Identify which cell holds the provided text, then report its [X, Y] central coordinate. 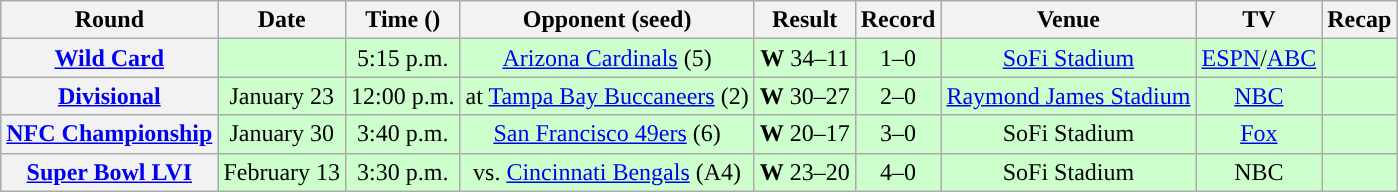
Super Bowl LVI [110, 172]
2–0 [898, 96]
Arizona Cardinals (5) [607, 58]
Fox [1259, 134]
12:00 p.m. [403, 96]
San Francisco 49ers (6) [607, 134]
Record [898, 20]
February 13 [282, 172]
Divisional [110, 96]
Recap [1360, 20]
Round [110, 20]
TV [1259, 20]
3:30 p.m. [403, 172]
W 23–20 [804, 172]
3:40 p.m. [403, 134]
Wild Card [110, 58]
Date [282, 20]
1–0 [898, 58]
NFC Championship [110, 134]
at Tampa Bay Buccaneers (2) [607, 96]
W 20–17 [804, 134]
4–0 [898, 172]
January 30 [282, 134]
Venue [1068, 20]
3–0 [898, 134]
vs. Cincinnati Bengals (A4) [607, 172]
Opponent (seed) [607, 20]
January 23 [282, 96]
5:15 p.m. [403, 58]
Result [804, 20]
Time () [403, 20]
Raymond James Stadium [1068, 96]
W 34–11 [804, 58]
ESPN/ABC [1259, 58]
W 30–27 [804, 96]
